Extract the (x, y) coordinate from the center of the cell holding the provided text.  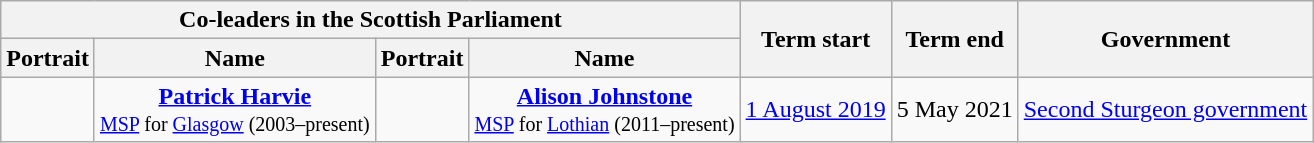
Co-leaders in the Scottish Parliament (370, 20)
Government (1166, 39)
Patrick HarvieMSP for Glasgow (2003–present) (234, 110)
5 May 2021 (954, 110)
Second Sturgeon government (1166, 110)
Term start (816, 39)
1 August 2019 (816, 110)
Alison JohnstoneMSP for Lothian (2011–present) (604, 110)
Term end (954, 39)
